Return the (x, y) coordinate for the center point of the cell that contains the specified text.  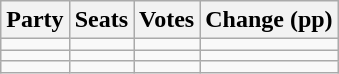
Change (pp) (269, 20)
Seats (101, 20)
Party (35, 20)
Votes (167, 20)
